Find where the given text appears and provide that cell's center as (X, Y) coordinate. 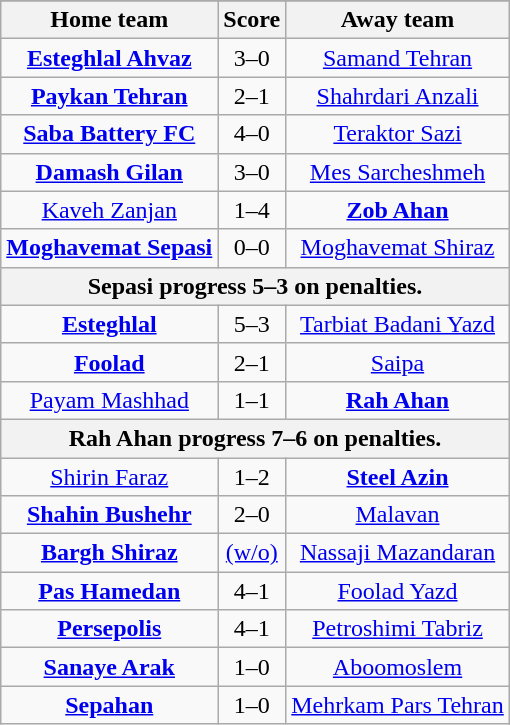
1–2 (252, 477)
Foolad Yazd (398, 591)
Payam Mashhad (110, 400)
Kaveh Zanjan (110, 210)
(w/o) (252, 553)
Shirin Faraz (110, 477)
Foolad (110, 362)
Petroshimi Tabriz (398, 629)
Sepasi progress 5–3 on penalties. (256, 286)
Steel Azin (398, 477)
Zob Ahan (398, 210)
Mes Sarcheshmeh (398, 172)
4–0 (252, 134)
Moghavemat Shiraz (398, 248)
2–0 (252, 515)
Tarbiat Badani Yazd (398, 324)
1–4 (252, 210)
Esteghlal (110, 324)
Mehrkam Pars Tehran (398, 705)
Moghavemat Sepasi (110, 248)
Malavan (398, 515)
Paykan Tehran (110, 96)
Home team (110, 20)
Samand Tehran (398, 58)
1–1 (252, 400)
Saipa (398, 362)
Rah Ahan (398, 400)
Pas Hamedan (110, 591)
Sepahan (110, 705)
Esteghlal Ahvaz (110, 58)
Persepolis (110, 629)
5–3 (252, 324)
Rah Ahan progress 7–6 on penalties. (256, 438)
Bargh Shiraz (110, 553)
0–0 (252, 248)
Damash Gilan (110, 172)
Away team (398, 20)
Shahin Bushehr (110, 515)
Saba Battery FC (110, 134)
Score (252, 20)
Sanaye Arak (110, 667)
Shahrdari Anzali (398, 96)
Aboomoslem (398, 667)
Teraktor Sazi (398, 134)
Nassaji Mazandaran (398, 553)
